Return the [x, y] coordinate for the center point of the cell that contains the specified text.  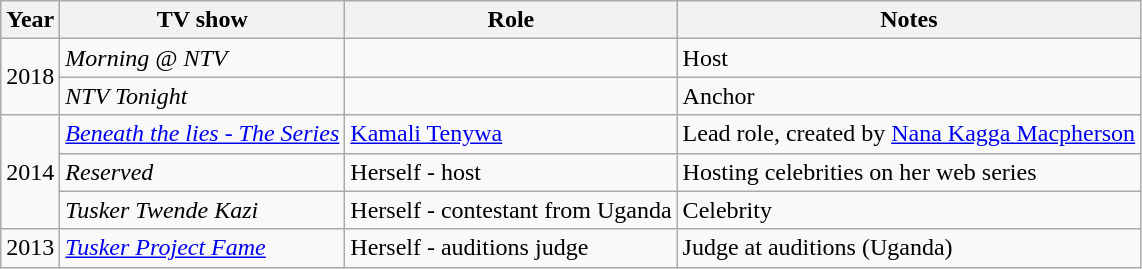
2014 [30, 172]
Kamali Tenywa [511, 134]
TV show [202, 20]
Notes [909, 20]
Host [909, 58]
Tusker Twende Kazi [202, 210]
NTV Tonight [202, 96]
Reserved [202, 172]
Herself - contestant from Uganda [511, 210]
Celebrity [909, 210]
2013 [30, 248]
Role [511, 20]
Judge at auditions (Uganda) [909, 248]
Morning @ NTV [202, 58]
Tusker Project Fame [202, 248]
Herself - host [511, 172]
Hosting celebrities on her web series [909, 172]
Lead role, created by Nana Kagga Macpherson [909, 134]
2018 [30, 77]
Herself - auditions judge [511, 248]
Year [30, 20]
Anchor [909, 96]
Beneath the lies - The Series [202, 134]
